Find where the given text appears and provide that cell's center as (X, Y) coordinate. 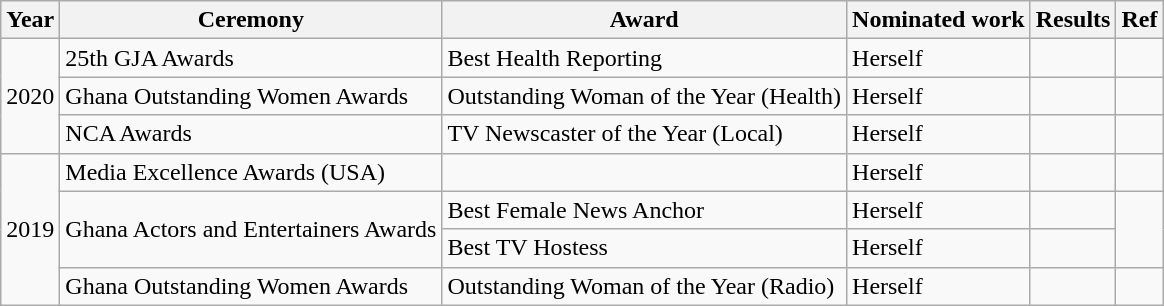
Results (1073, 20)
Outstanding Woman of the Year (Health) (644, 96)
Award (644, 20)
25th GJA Awards (251, 58)
2020 (30, 96)
TV Newscaster of the Year (Local) (644, 134)
NCA Awards (251, 134)
Media Excellence Awards (USA) (251, 172)
Year (30, 20)
Best TV Hostess (644, 248)
Best Female News Anchor (644, 210)
Ref (1140, 20)
Ghana Actors and Entertainers Awards (251, 229)
Ceremony (251, 20)
Best Health Reporting (644, 58)
Outstanding Woman of the Year (Radio) (644, 286)
2019 (30, 229)
Nominated work (939, 20)
